Provide the (x, y) coordinate of the cell's center where the given text is located.  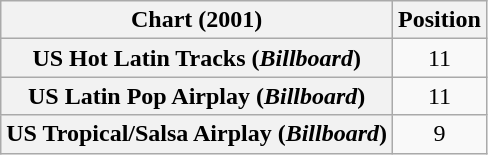
9 (440, 134)
Position (440, 20)
US Hot Latin Tracks (Billboard) (197, 58)
US Tropical/Salsa Airplay (Billboard) (197, 134)
US Latin Pop Airplay (Billboard) (197, 96)
Chart (2001) (197, 20)
